Provide the (x, y) coordinate of the cell's center where the given text is located.  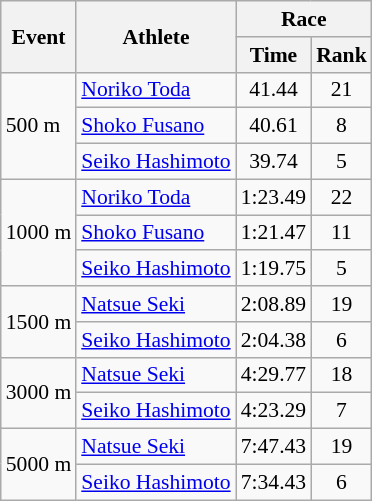
3000 m (38, 392)
Time (274, 55)
7 (342, 411)
2:08.89 (274, 304)
4:29.77 (274, 375)
11 (342, 233)
1:23.49 (274, 197)
Rank (342, 55)
41.44 (274, 90)
1500 m (38, 322)
Race (304, 19)
Athlete (156, 36)
7:34.43 (274, 482)
2:04.38 (274, 340)
21 (342, 90)
1000 m (38, 232)
40.61 (274, 126)
500 m (38, 126)
18 (342, 375)
5000 m (38, 464)
1:21.47 (274, 233)
Event (38, 36)
39.74 (274, 162)
4:23.29 (274, 411)
1:19.75 (274, 269)
7:47.43 (274, 447)
8 (342, 126)
22 (342, 197)
